Provide the (X, Y) coordinate of the cell's center where the given text is located.  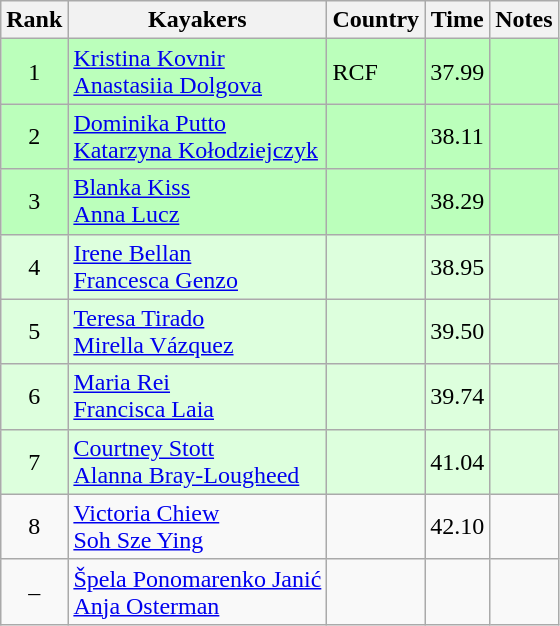
7 (34, 462)
Courtney StottAlanna Bray-Lougheed (198, 462)
5 (34, 332)
Rank (34, 20)
Kristina KovnirAnastasiia Dolgova (198, 72)
Blanka KissAnna Lucz (198, 202)
8 (34, 526)
41.04 (458, 462)
39.50 (458, 332)
Teresa TiradoMirella Vázquez (198, 332)
– (34, 592)
4 (34, 266)
Maria ReiFrancisca Laia (198, 396)
2 (34, 136)
38.11 (458, 136)
3 (34, 202)
Špela Ponomarenko JanićAnja Osterman (198, 592)
Irene BellanFrancesca Genzo (198, 266)
Notes (524, 20)
Time (458, 20)
6 (34, 396)
37.99 (458, 72)
Dominika PuttoKatarzyna Kołodziejczyk (198, 136)
38.29 (458, 202)
38.95 (458, 266)
Kayakers (198, 20)
42.10 (458, 526)
RCF (376, 72)
1 (34, 72)
39.74 (458, 396)
Victoria ChiewSoh Sze Ying (198, 526)
Country (376, 20)
